Identify which cell holds the provided text, then report its [X, Y] central coordinate. 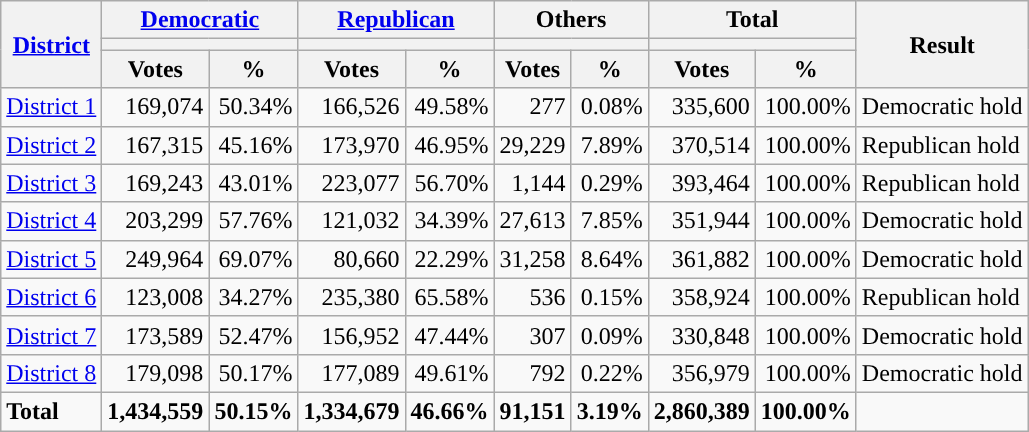
351,944 [702, 221]
203,299 [156, 221]
52.47% [254, 335]
335,600 [702, 107]
330,848 [702, 335]
31,258 [532, 259]
22.29% [450, 259]
393,464 [702, 183]
34.39% [450, 221]
27,613 [532, 221]
46.66% [450, 411]
166,526 [352, 107]
0.29% [610, 183]
47.44% [450, 335]
34.27% [254, 297]
69.07% [254, 259]
7.89% [610, 145]
Result [942, 44]
169,074 [156, 107]
2,860,389 [702, 411]
0.08% [610, 107]
173,589 [156, 335]
1,434,559 [156, 411]
29,229 [532, 145]
49.58% [450, 107]
0.15% [610, 297]
235,380 [352, 297]
3.19% [610, 411]
792 [532, 373]
District 3 [52, 183]
179,098 [156, 373]
43.01% [254, 183]
307 [532, 335]
50.34% [254, 107]
91,151 [532, 411]
District 4 [52, 221]
56.70% [450, 183]
358,924 [702, 297]
Republican [396, 20]
169,243 [156, 183]
156,952 [352, 335]
50.15% [254, 411]
361,882 [702, 259]
District 8 [52, 373]
121,032 [352, 221]
57.76% [254, 221]
8.64% [610, 259]
45.16% [254, 145]
536 [532, 297]
District 6 [52, 297]
277 [532, 107]
49.61% [450, 373]
65.58% [450, 297]
District 2 [52, 145]
223,077 [352, 183]
Others [571, 20]
District 5 [52, 259]
249,964 [156, 259]
167,315 [156, 145]
Democratic [200, 20]
123,008 [156, 297]
173,970 [352, 145]
50.17% [254, 373]
1,334,679 [352, 411]
80,660 [352, 259]
177,089 [352, 373]
370,514 [702, 145]
District [52, 44]
0.09% [610, 335]
1,144 [532, 183]
District 1 [52, 107]
7.85% [610, 221]
0.22% [610, 373]
46.95% [450, 145]
District 7 [52, 335]
356,979 [702, 373]
